Scan for the cell matching the given text and deliver its (X, Y) coordinate at center. 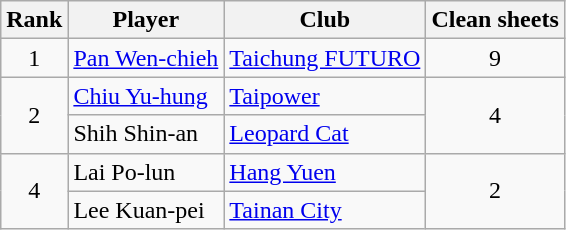
Leopard Cat (325, 134)
Shih Shin-an (146, 134)
Taichung FUTURO (325, 58)
Clean sheets (495, 20)
Lai Po-lun (146, 172)
Lee Kuan-pei (146, 210)
Pan Wen-chieh (146, 58)
Hang Yuen (325, 172)
9 (495, 58)
Taipower (325, 96)
Tainan City (325, 210)
Player (146, 20)
Chiu Yu-hung (146, 96)
Club (325, 20)
1 (34, 58)
Rank (34, 20)
